Locate the cell with the specified text and output its (x, y) center coordinate. 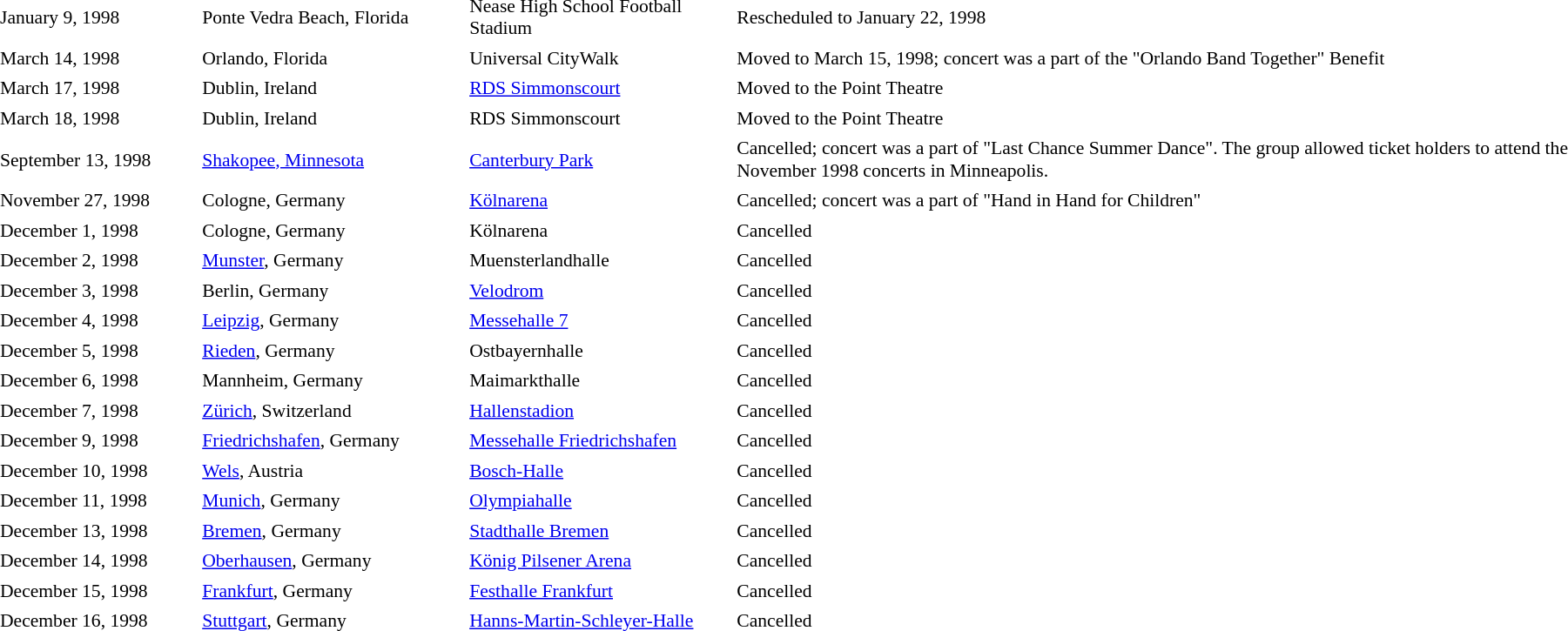
Berlin, Germany (332, 291)
Ostbayernhalle (599, 351)
Orlando, Florida (332, 58)
Bosch-Halle (599, 471)
Muensterlandhalle (599, 261)
Rieden, Germany (332, 351)
Frankfurt, Germany (332, 591)
Friedrichshafen, Germany (332, 440)
Maimarkthalle (599, 381)
Messehalle 7 (599, 320)
Bremen, Germany (332, 531)
Stadthalle Bremen (599, 531)
Munster, Germany (332, 261)
Festhalle Frankfurt (599, 591)
Leipzig, Germany (332, 320)
Olympiahalle (599, 501)
Munich, Germany (332, 501)
Zürich, Switzerland (332, 411)
Messehalle Friedrichshafen (599, 440)
Canterbury Park (599, 158)
Oberhausen, Germany (332, 561)
Hallenstadion (599, 411)
Wels, Austria (332, 471)
Shakopee, Minnesota (332, 158)
Mannheim, Germany (332, 381)
Velodrom (599, 291)
König Pilsener Arena (599, 561)
Universal CityWalk (599, 58)
